Locate the cell with the specified text and output its (x, y) center coordinate. 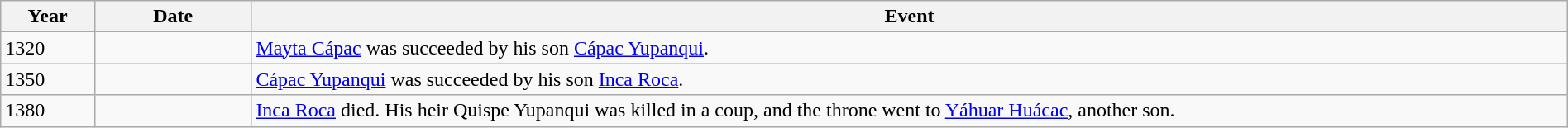
Mayta Cápac was succeeded by his son Cápac Yupanqui. (910, 48)
Cápac Yupanqui was succeeded by his son Inca Roca. (910, 79)
Event (910, 17)
Inca Roca died. His heir Quispe Yupanqui was killed in a coup, and the throne went to Yáhuar Huácac, another son. (910, 111)
1350 (48, 79)
Year (48, 17)
1320 (48, 48)
Date (172, 17)
1380 (48, 111)
